Find where the given text appears and provide that cell's center as (X, Y) coordinate. 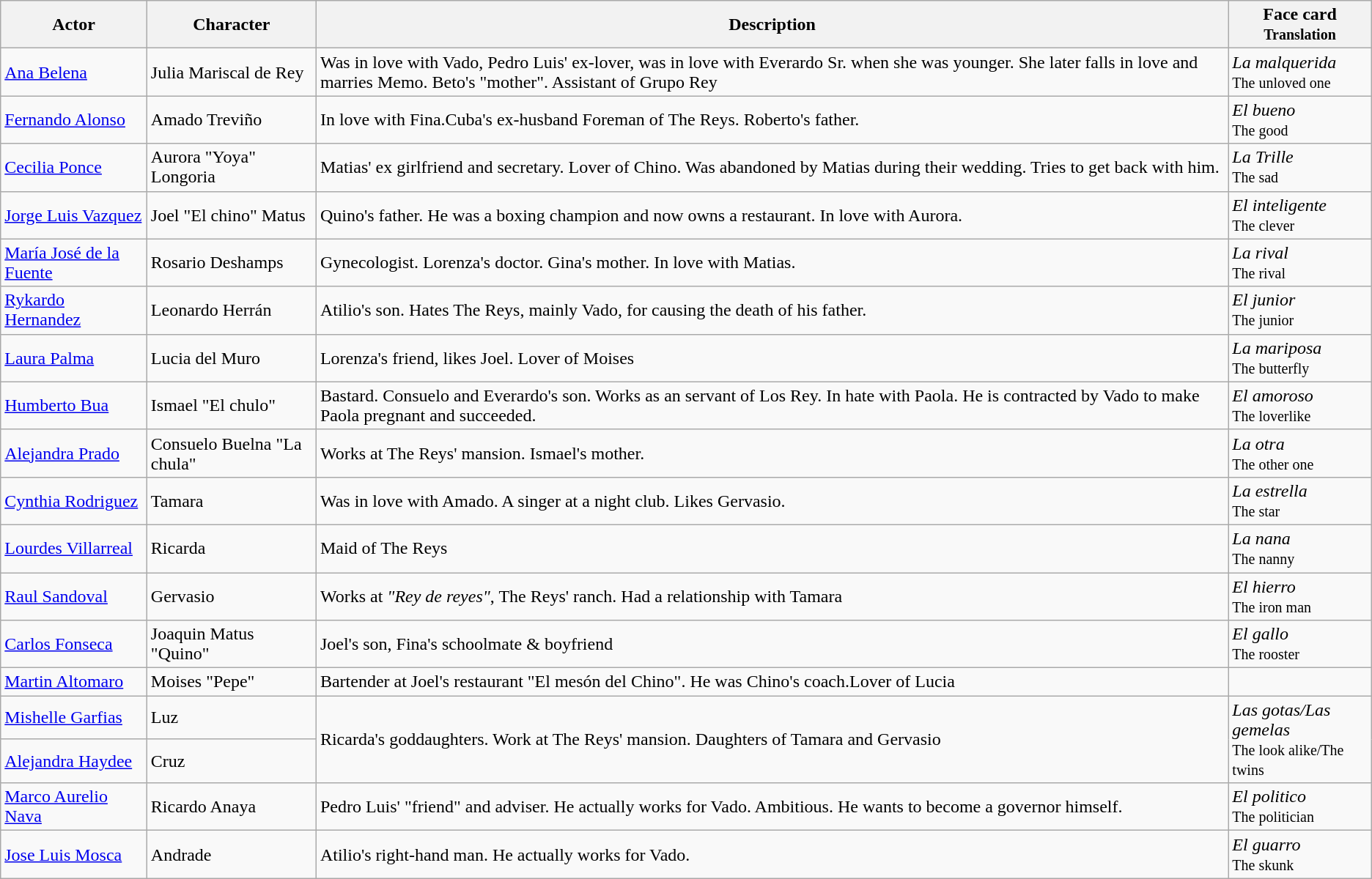
Ricardo Anaya (232, 807)
Atilio's son. Hates The Reys, mainly Vado, for causing the death of his father. (772, 311)
Consuelo Buelna "La chula" (232, 453)
Lourdes Villarreal (74, 548)
Tamara (232, 501)
La otraThe other one (1300, 453)
Las gotas/Las gemelasThe look alike/The twins (1300, 740)
La estrellaThe star (1300, 501)
Rykardo Hernandez (74, 311)
El guarroThe skunk (1300, 854)
Rosario Deshamps (232, 262)
Marco Aurelio Nava (74, 807)
Lorenza's friend, likes Joel. Lover of Moises (772, 357)
Atilio's right-hand man. He actually works for Vado. (772, 854)
El hierroThe iron man (1300, 596)
Ricarda's goddaughters. Work at The Reys' mansion. Daughters of Tamara and Gervasio (772, 740)
La nanaThe nanny (1300, 548)
Leonardo Herrán (232, 311)
Was in love with Amado. A singer at a night club. Likes Gervasio. (772, 501)
María José de la Fuente (74, 262)
Maid of The Reys (772, 548)
Joel's son, Fina's schoolmate & boyfriend (772, 645)
Fernando Alonso (74, 120)
Amado Treviño (232, 120)
Character (232, 25)
El politicoThe politician (1300, 807)
Works at "Rey de reyes", The Reys' ranch. Had a relationship with Tamara (772, 596)
Moises "Pepe" (232, 682)
La malqueridaThe unloved one (1300, 72)
Joaquin Matus "Quino" (232, 645)
El galloThe rooster (1300, 645)
Humberto Bua (74, 406)
El buenoThe good (1300, 120)
Alejandra Haydee (74, 761)
La TrilleThe sad (1300, 167)
Quino's father. He was a boxing champion and now owns a restaurant. In love with Aurora. (772, 215)
Laura Palma (74, 357)
Gynecologist. Lorenza's doctor. Gina's mother. In love with Matias. (772, 262)
Raul Sandoval (74, 596)
Cynthia Rodriguez (74, 501)
Carlos Fonseca (74, 645)
Face card Translation (1300, 25)
Aurora "Yoya" Longoria (232, 167)
Lucia del Muro (232, 357)
Ismael "El chulo" (232, 406)
Matias' ex girlfriend and secretary. Lover of Chino. Was abandoned by Matias during their wedding. Tries to get back with him. (772, 167)
Actor (74, 25)
La rivalThe rival (1300, 262)
Martin Altomaro (74, 682)
Jorge Luis Vazquez (74, 215)
In love with Fina.Cuba's ex-husband Foreman of The Reys. Roberto's father. (772, 120)
Andrade (232, 854)
Gervasio (232, 596)
Joel "El chino" Matus (232, 215)
El inteligenteThe clever (1300, 215)
Cecilia Ponce (74, 167)
Works at The Reys' mansion. Ismael's mother. (772, 453)
El juniorThe junior (1300, 311)
La mariposaThe butterfly (1300, 357)
Alejandra Prado (74, 453)
Ricarda (232, 548)
Julia Mariscal de Rey (232, 72)
Bartender at Joel's restaurant "El mesón del Chino". He was Chino's coach.Lover of Lucia (772, 682)
Cruz (232, 761)
Ana Belena (74, 72)
Mishelle Garfias (74, 718)
Pedro Luis' "friend" and adviser. He actually works for Vado. Ambitious. He wants to become a governor himself. (772, 807)
El amorosoThe loverlike (1300, 406)
Luz (232, 718)
Description (772, 25)
Jose Luis Mosca (74, 854)
